Detect which cell encompasses the target text, then output its (X, Y) center coordinate. 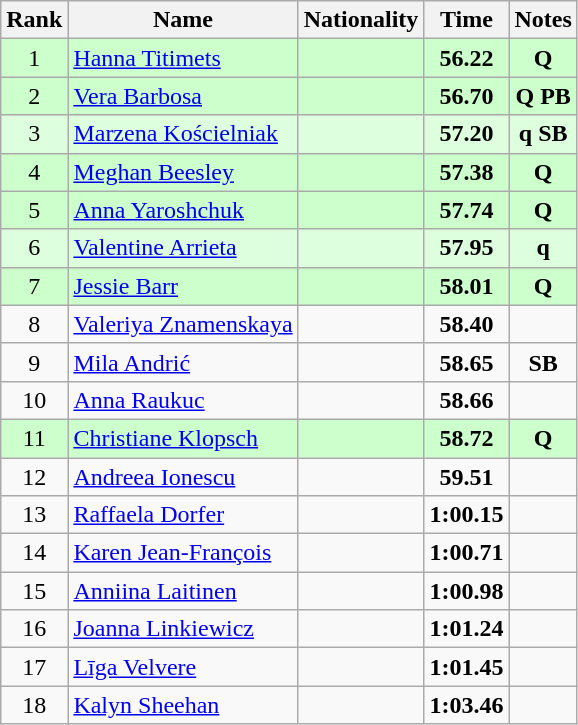
Nationality (361, 20)
7 (34, 286)
Joanna Linkiewicz (183, 629)
13 (34, 515)
Valeriya Znamenskaya (183, 324)
4 (34, 172)
58.01 (466, 286)
1:00.71 (466, 553)
58.65 (466, 362)
15 (34, 591)
Vera Barbosa (183, 96)
Jessie Barr (183, 286)
59.51 (466, 477)
Q PB (543, 96)
56.70 (466, 96)
Mila Andrić (183, 362)
Anna Raukuc (183, 400)
Notes (543, 20)
Marzena Kościelniak (183, 134)
1:03.46 (466, 705)
Christiane Klopsch (183, 438)
12 (34, 477)
8 (34, 324)
q SB (543, 134)
Kalyn Sheehan (183, 705)
1 (34, 58)
58.40 (466, 324)
1:00.15 (466, 515)
58.66 (466, 400)
q (543, 248)
11 (34, 438)
Meghan Beesley (183, 172)
SB (543, 362)
9 (34, 362)
Anniina Laitinen (183, 591)
58.72 (466, 438)
17 (34, 667)
14 (34, 553)
Karen Jean-François (183, 553)
Name (183, 20)
16 (34, 629)
57.95 (466, 248)
Andreea Ionescu (183, 477)
3 (34, 134)
Līga Velvere (183, 667)
57.74 (466, 210)
6 (34, 248)
Rank (34, 20)
Anna Yaroshchuk (183, 210)
1:00.98 (466, 591)
5 (34, 210)
Time (466, 20)
57.38 (466, 172)
10 (34, 400)
18 (34, 705)
2 (34, 96)
57.20 (466, 134)
56.22 (466, 58)
1:01.24 (466, 629)
Valentine Arrieta (183, 248)
1:01.45 (466, 667)
Hanna Titimets (183, 58)
Raffaela Dorfer (183, 515)
